From the cell containing the given text, extract its center point as (x, y) coordinate. 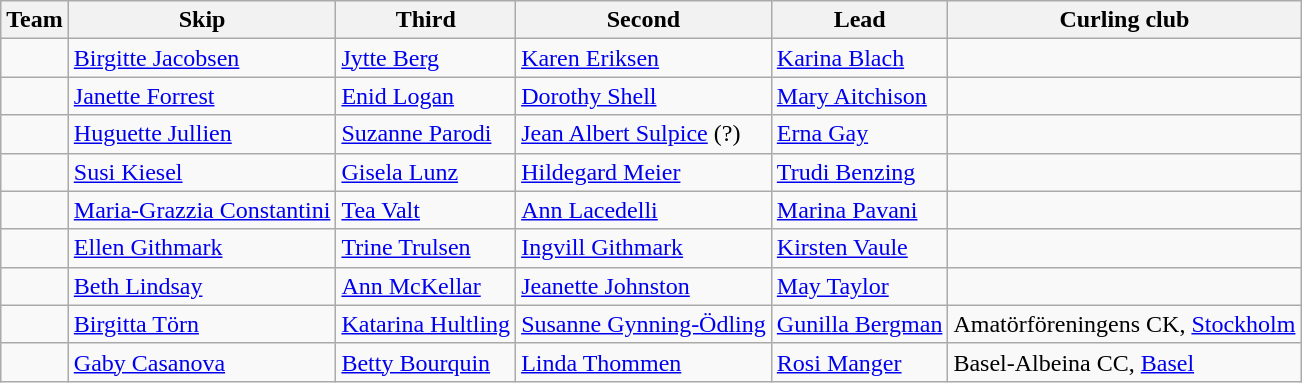
Suzanne Parodi (426, 134)
Basel-Albeina CC, Basel (1124, 362)
Curling club (1124, 20)
Huguette Jullien (202, 134)
Team (35, 20)
Karen Eriksen (644, 58)
Trine Trulsen (426, 248)
Karina Blach (860, 58)
Ingvill Githmark (644, 248)
Dorothy Shell (644, 96)
Maria-Grazzia Constantini (202, 210)
Lead (860, 20)
Ann McKellar (426, 286)
Ann Lacedelli (644, 210)
Gunilla Bergman (860, 324)
Amatörföreningens CK, Stockholm (1124, 324)
Jean Albert Sulpice (?) (644, 134)
Second (644, 20)
Gaby Casanova (202, 362)
Jytte Berg (426, 58)
Marina Pavani (860, 210)
Third (426, 20)
Skip (202, 20)
Ellen Githmark (202, 248)
Birgitte Jacobsen (202, 58)
Enid Logan (426, 96)
Gisela Lunz (426, 172)
Linda Thommen (644, 362)
Hildegard Meier (644, 172)
Katarina Hultling (426, 324)
Susanne Gynning-Ödling (644, 324)
Beth Lindsay (202, 286)
Birgitta Törn (202, 324)
Jeanette Johnston (644, 286)
Susi Kiesel (202, 172)
Mary Aitchison (860, 96)
Kirsten Vaule (860, 248)
Rosi Manger (860, 362)
Trudi Benzing (860, 172)
Betty Bourquin (426, 362)
Erna Gay (860, 134)
Janette Forrest (202, 96)
Tea Valt (426, 210)
May Taylor (860, 286)
